Output the (x, y) coordinate of the center of the cell containing the given text.  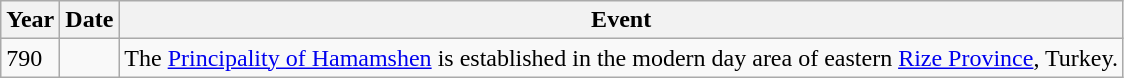
The Principality of Hamamshen is established in the modern day area of eastern Rize Province, Turkey. (622, 58)
790 (30, 58)
Event (622, 20)
Date (90, 20)
Year (30, 20)
